Extract the [x, y] coordinate from the center of the cell holding the provided text.  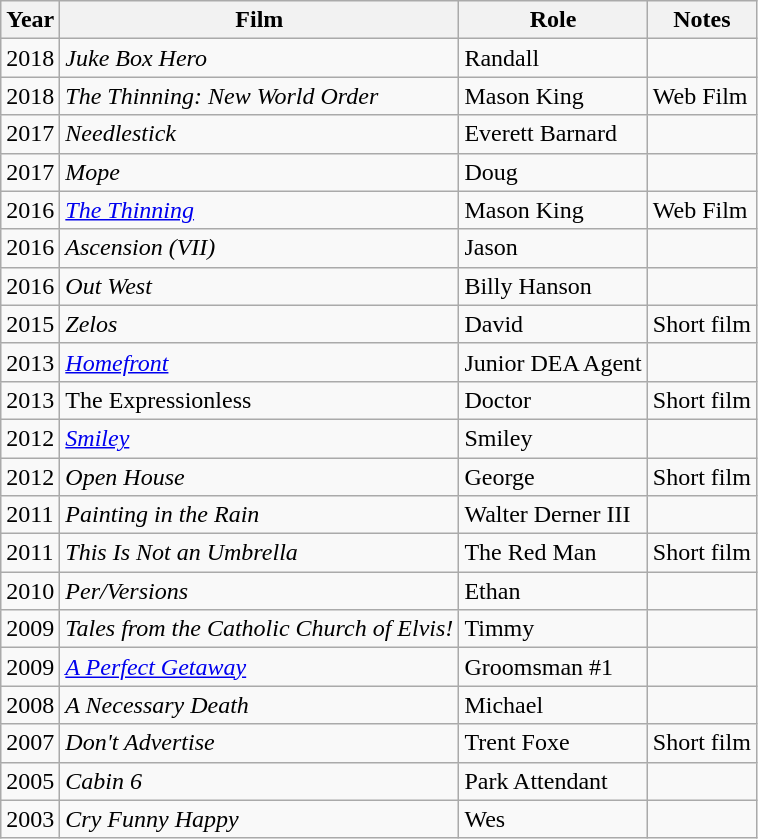
The Expressionless [260, 400]
Zelos [260, 324]
2005 [30, 781]
The Red Man [553, 553]
Cry Funny Happy [260, 819]
Doctor [553, 400]
Needlestick [260, 134]
Billy Hanson [553, 286]
David [553, 324]
2003 [30, 819]
2008 [30, 705]
Park Attendant [553, 781]
This Is Not an Umbrella [260, 553]
Walter Derner III [553, 515]
Don't Advertise [260, 743]
A Necessary Death [260, 705]
George [553, 477]
Role [553, 20]
Year [30, 20]
2010 [30, 591]
Everett Barnard [553, 134]
Notes [702, 20]
Mope [260, 172]
Doug [553, 172]
Junior DEA Agent [553, 362]
Randall [553, 58]
Out West [260, 286]
Trent Foxe [553, 743]
Timmy [553, 629]
Juke Box Hero [260, 58]
Per/Versions [260, 591]
Ascension (VII) [260, 248]
Tales from the Catholic Church of Elvis! [260, 629]
Film [260, 20]
Michael [553, 705]
Homefront [260, 362]
A Perfect Getaway [260, 667]
The Thinning: New World Order [260, 96]
2007 [30, 743]
Open House [260, 477]
2015 [30, 324]
Groomsman #1 [553, 667]
The Thinning [260, 210]
Wes [553, 819]
Jason [553, 248]
Ethan [553, 591]
Cabin 6 [260, 781]
Painting in the Rain [260, 515]
